Return the [X, Y] coordinate for the center point of the cell that contains the specified text.  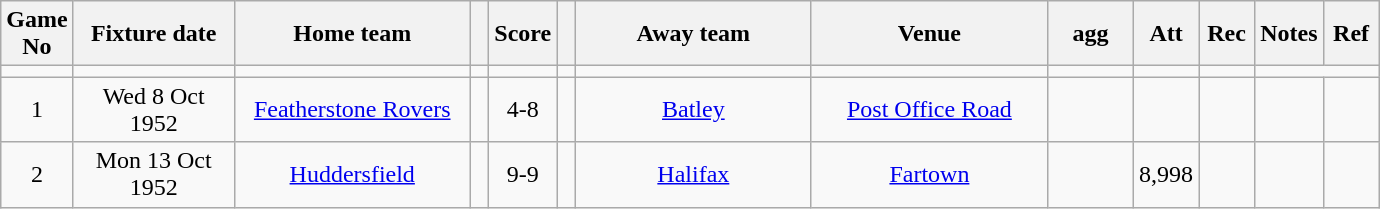
9-9 [523, 174]
Fixture date [154, 34]
Huddersfield [352, 174]
Halifax [693, 174]
Mon 13 Oct 1952 [154, 174]
Fartown [929, 174]
agg [1090, 34]
Featherstone Rovers [352, 110]
Ref [1351, 34]
Post Office Road [929, 110]
Score [523, 34]
Home team [352, 34]
Wed 8 Oct 1952 [154, 110]
Att [1166, 34]
Notes [1289, 34]
Rec [1227, 34]
Away team [693, 34]
4-8 [523, 110]
2 [37, 174]
Batley [693, 110]
1 [37, 110]
Game No [37, 34]
8,998 [1166, 174]
Venue [929, 34]
